Provide the [x, y] coordinate of the cell's center where the given text is located.  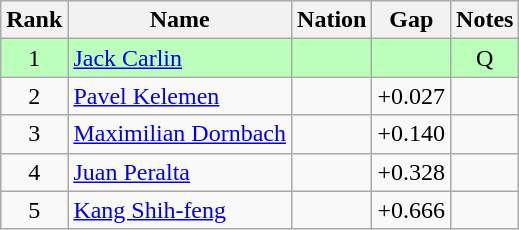
1 [34, 58]
2 [34, 96]
5 [34, 210]
Name [180, 20]
Kang Shih-feng [180, 210]
Juan Peralta [180, 172]
3 [34, 134]
Jack Carlin [180, 58]
+0.666 [412, 210]
Pavel Kelemen [180, 96]
Q [485, 58]
Nation [332, 20]
Gap [412, 20]
+0.140 [412, 134]
4 [34, 172]
+0.328 [412, 172]
+0.027 [412, 96]
Notes [485, 20]
Maximilian Dornbach [180, 134]
Rank [34, 20]
